Return the [x, y] coordinate for the center point of the cell that contains the specified text.  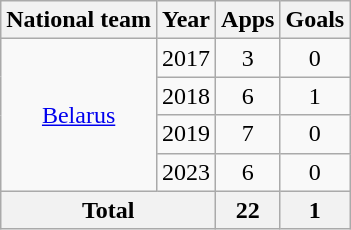
2018 [186, 96]
22 [248, 210]
2023 [186, 172]
Goals [315, 20]
7 [248, 134]
3 [248, 58]
Belarus [79, 115]
Apps [248, 20]
2017 [186, 58]
National team [79, 20]
Total [108, 210]
2019 [186, 134]
Year [186, 20]
